Return (X, Y) of the center of cell containing provided text 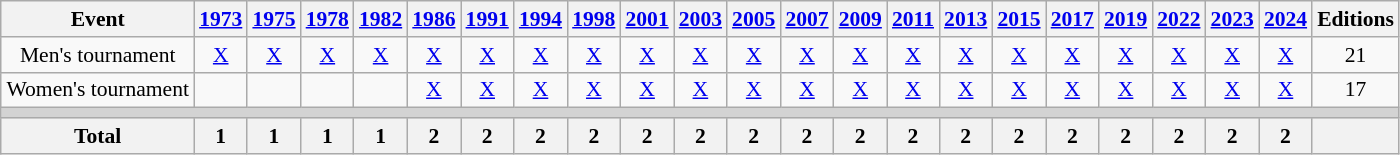
2023 (1232, 19)
1991 (488, 19)
2017 (1072, 19)
1986 (434, 19)
Total (98, 136)
2024 (1286, 19)
Men's tournament (98, 55)
2009 (860, 19)
1975 (274, 19)
2011 (913, 19)
2005 (754, 19)
2003 (700, 19)
1998 (594, 19)
1978 (328, 19)
Event (98, 19)
1982 (380, 19)
1994 (540, 19)
2019 (1126, 19)
1973 (220, 19)
2001 (646, 19)
Women's tournament (98, 90)
2013 (966, 19)
2007 (806, 19)
Editions (1356, 19)
17 (1356, 90)
2022 (1178, 19)
21 (1356, 55)
2015 (1018, 19)
